Output the (x, y) coordinate of the center of the cell containing the given text.  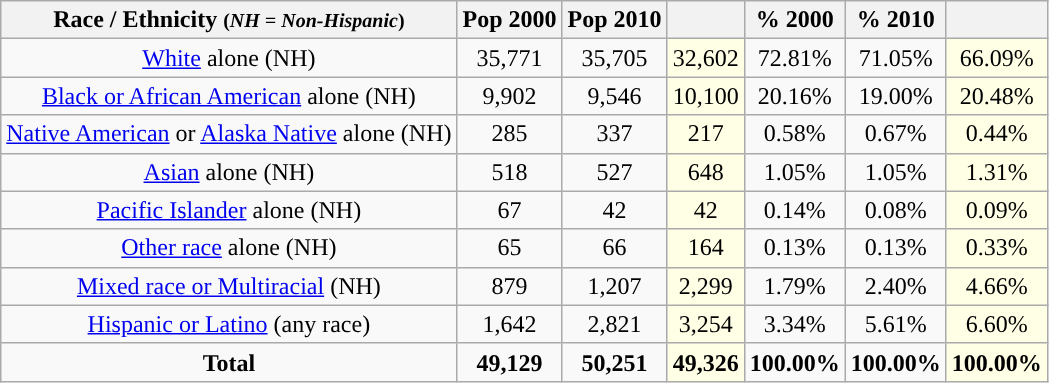
% 2000 (794, 20)
67 (510, 210)
Asian alone (NH) (229, 172)
Other race alone (NH) (229, 248)
49,129 (510, 362)
% 2010 (896, 20)
65 (510, 248)
72.81% (794, 58)
White alone (NH) (229, 58)
527 (614, 172)
Race / Ethnicity (NH = Non-Hispanic) (229, 20)
71.05% (896, 58)
4.66% (996, 286)
217 (706, 134)
0.14% (794, 210)
50,251 (614, 362)
2,821 (614, 324)
Mixed race or Multiracial (NH) (229, 286)
32,602 (706, 58)
1.31% (996, 172)
66.09% (996, 58)
20.16% (794, 96)
Pop 2010 (614, 20)
164 (706, 248)
49,326 (706, 362)
Black or African American alone (NH) (229, 96)
1,207 (614, 286)
337 (614, 134)
35,705 (614, 58)
2.40% (896, 286)
1,642 (510, 324)
0.09% (996, 210)
Pop 2000 (510, 20)
35,771 (510, 58)
66 (614, 248)
Pacific Islander alone (NH) (229, 210)
10,100 (706, 96)
0.08% (896, 210)
3,254 (706, 324)
0.44% (996, 134)
Hispanic or Latino (any race) (229, 324)
2,299 (706, 286)
648 (706, 172)
518 (510, 172)
879 (510, 286)
0.33% (996, 248)
3.34% (794, 324)
9,546 (614, 96)
19.00% (896, 96)
Total (229, 362)
0.67% (896, 134)
0.58% (794, 134)
20.48% (996, 96)
Native American or Alaska Native alone (NH) (229, 134)
1.79% (794, 286)
5.61% (896, 324)
285 (510, 134)
6.60% (996, 324)
9,902 (510, 96)
